Find where the given text appears and provide that cell's center as (x, y) coordinate. 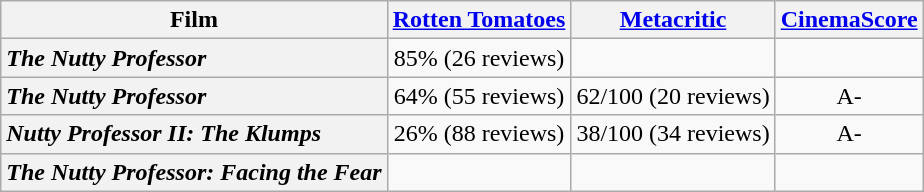
Nutty Professor II: The Klumps (194, 134)
85% (26 reviews) (479, 58)
Metacritic (673, 20)
CinemaScore (849, 20)
Film (194, 20)
38/100 (34 reviews) (673, 134)
The Nutty Professor: Facing the Fear (194, 172)
Rotten Tomatoes (479, 20)
62/100 (20 reviews) (673, 96)
26% (88 reviews) (479, 134)
64% (55 reviews) (479, 96)
